Capture the cell that displays the provided text and extract its [x, y] central coordinate. 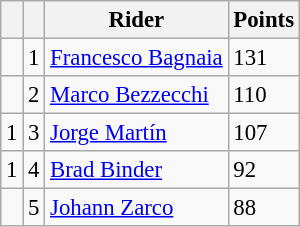
Jorge Martín [136, 133]
Marco Bezzecchi [136, 95]
92 [264, 170]
Francesco Bagnaia [136, 58]
4 [34, 170]
88 [264, 208]
107 [264, 133]
110 [264, 95]
3 [34, 133]
131 [264, 58]
Brad Binder [136, 170]
Rider [136, 20]
5 [34, 208]
2 [34, 95]
Johann Zarco [136, 208]
Points [264, 20]
